Identify which cell holds the provided text, then report its (x, y) central coordinate. 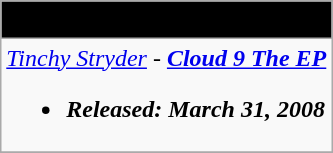
Information (166, 20)
Tinchy Stryder - Cloud 9 The EPReleased: March 31, 2008 (166, 96)
